Scan for the cell matching the given text and deliver its [x, y] coordinate at center. 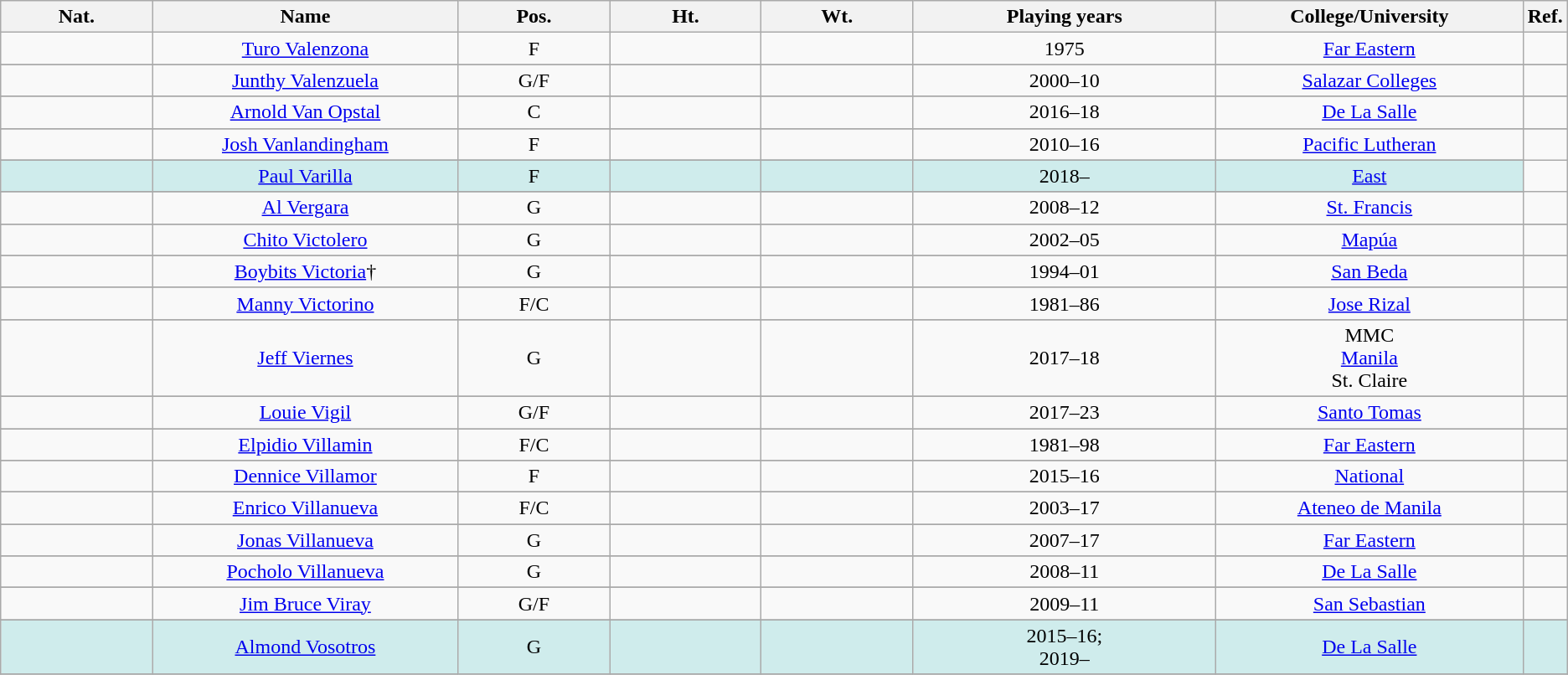
Ref. [1545, 17]
1994–01 [1065, 271]
San Beda [1370, 271]
Mapúa [1370, 240]
2009–11 [1065, 604]
Boybits Victoria† [305, 271]
2000–10 [1065, 80]
2007–17 [1065, 540]
2008–11 [1065, 572]
Playing years [1065, 17]
St. Francis [1370, 208]
2003–17 [1065, 508]
Elpidio Villamin [305, 445]
C [534, 112]
MMCManilaSt. Claire [1370, 358]
Paul Varilla [305, 176]
Jose Rizal [1370, 303]
Josh Vanlandingham [305, 144]
Louie Vigil [305, 412]
2016–18 [1065, 112]
2010–16 [1065, 144]
Almond Vosotros [305, 647]
2018– [1065, 176]
Jim Bruce Viray [305, 604]
1981–86 [1065, 303]
1975 [1065, 49]
Jonas Villanueva [305, 540]
Dennice Villamor [305, 477]
Name [305, 17]
College/University [1370, 17]
Jeff Viernes [305, 358]
East [1370, 176]
Ateneo de Manila [1370, 508]
Pocholo Villanueva [305, 572]
National [1370, 477]
Chito Victolero [305, 240]
Al Vergara [305, 208]
Turo Valenzona [305, 49]
Arnold Van Opstal [305, 112]
2017–23 [1065, 412]
Santo Tomas [1370, 412]
Enrico Villanueva [305, 508]
Wt. [838, 17]
2002–05 [1065, 240]
1981–98 [1065, 445]
2015–16;2019– [1065, 647]
Salazar Colleges [1370, 80]
Pos. [534, 17]
San Sebastian [1370, 604]
Manny Victorino [305, 303]
2017–18 [1065, 358]
2015–16 [1065, 477]
Pacific Lutheran [1370, 144]
Ht. [685, 17]
Nat. [77, 17]
2008–12 [1065, 208]
Junthy Valenzuela [305, 80]
